Determine the [x, y] coordinate at the center of the cell enclosing the given text.  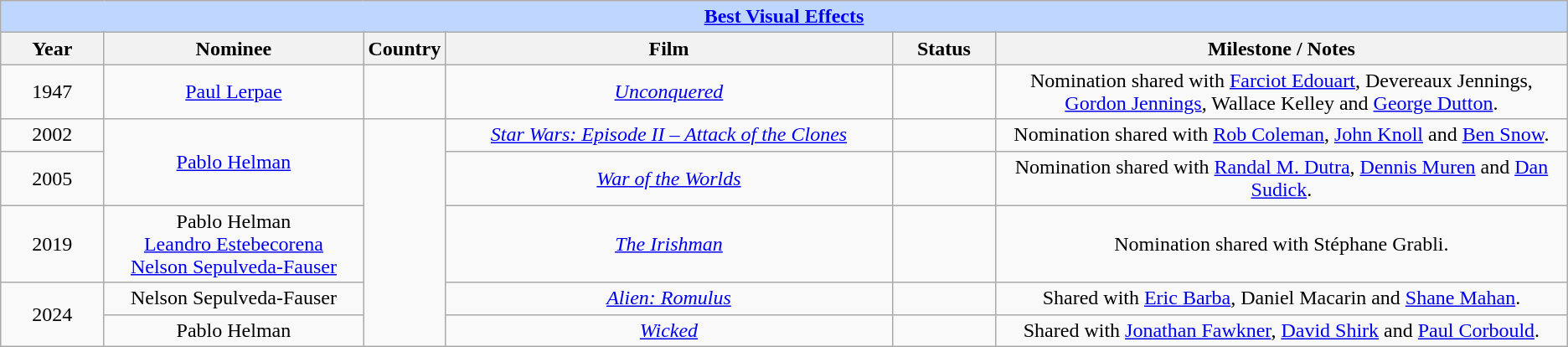
Nominee [234, 49]
Film [669, 49]
The Irishman [669, 244]
Nomination shared with Farciot Edouart, Devereaux Jennings, Gordon Jennings, Wallace Kelley and George Dutton. [1282, 92]
Nelson Sepulveda-Fauser [234, 298]
2024 [52, 314]
2005 [52, 178]
Unconquered [669, 92]
Shared with Eric Barba, Daniel Macarin and Shane Mahan. [1282, 298]
Nomination shared with Randal M. Dutra, Dennis Muren and Dan Sudick. [1282, 178]
Paul Lerpae [234, 92]
2019 [52, 244]
Nomination shared with Stéphane Grabli. [1282, 244]
1947 [52, 92]
Shared with Jonathan Fawkner, David Shirk and Paul Corbould. [1282, 330]
Country [405, 49]
Year [52, 49]
Nomination shared with Rob Coleman, John Knoll and Ben Snow. [1282, 135]
Pablo HelmanLeandro EstebecorenaNelson Sepulveda-Fauser [234, 244]
War of the Worlds [669, 178]
Milestone / Notes [1282, 49]
Alien: Romulus [669, 298]
Status [943, 49]
Best Visual Effects [784, 17]
Wicked [669, 330]
Star Wars: Episode II – Attack of the Clones [669, 135]
2002 [52, 135]
